Return the (x, y) coordinate for the center point of the cell that contains the specified text.  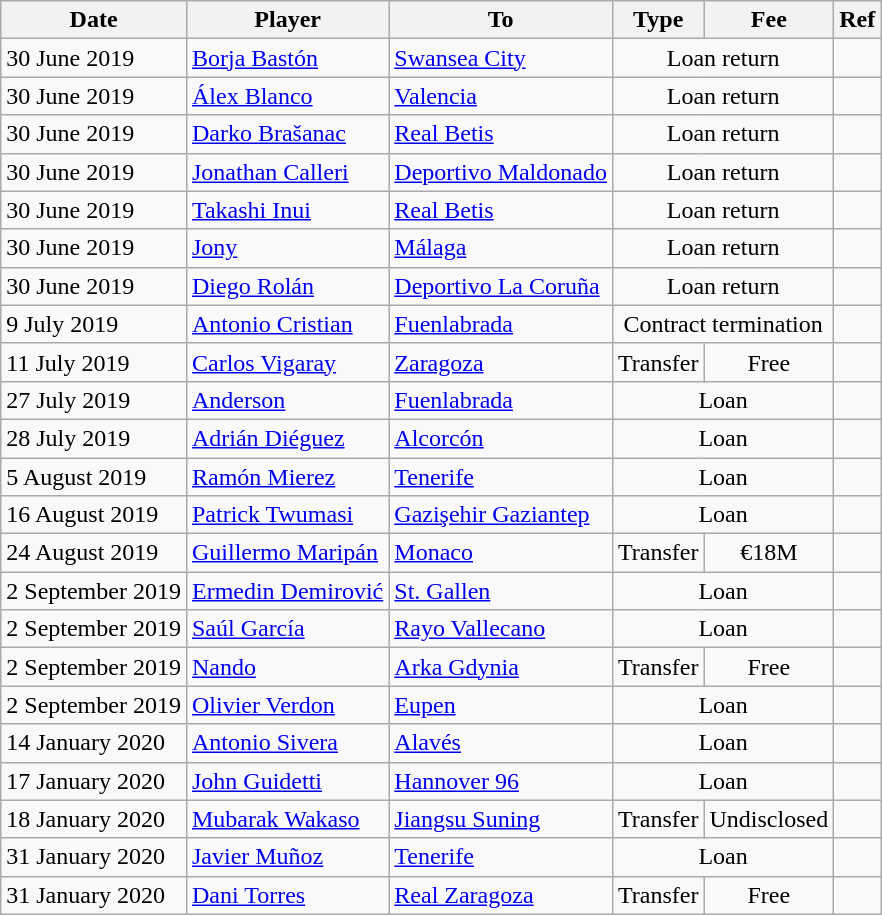
Mubarak Wakaso (287, 819)
Anderson (287, 400)
Adrián Diéguez (287, 438)
Ramón Mierez (287, 477)
Álex Blanco (287, 96)
18 January 2020 (94, 819)
Alavés (501, 743)
Carlos Vigaray (287, 362)
Jiangsu Suning (501, 819)
Ref (858, 20)
Hannover 96 (501, 781)
14 January 2020 (94, 743)
Deportivo La Coruña (501, 286)
28 July 2019 (94, 438)
Monaco (501, 553)
Zaragoza (501, 362)
Date (94, 20)
Ermedin Demirović (287, 591)
John Guidetti (287, 781)
Swansea City (501, 58)
Undisclosed (769, 819)
Arka Gdynia (501, 667)
Darko Brašanac (287, 134)
€18M (769, 553)
Player (287, 20)
5 August 2019 (94, 477)
Jonathan Calleri (287, 172)
Nando (287, 667)
Patrick Twumasi (287, 515)
Valencia (501, 96)
16 August 2019 (94, 515)
Antonio Sivera (287, 743)
St. Gallen (501, 591)
Takashi Inui (287, 210)
Deportivo Maldonado (501, 172)
Contract termination (722, 324)
Dani Torres (287, 895)
Antonio Cristian (287, 324)
Javier Muñoz (287, 857)
Olivier Verdon (287, 705)
Type (658, 20)
Real Zaragoza (501, 895)
Diego Rolán (287, 286)
Alcorcón (501, 438)
27 July 2019 (94, 400)
Guillermo Maripán (287, 553)
Eupen (501, 705)
17 January 2020 (94, 781)
Málaga (501, 248)
9 July 2019 (94, 324)
11 July 2019 (94, 362)
Jony (287, 248)
Rayo Vallecano (501, 629)
Fee (769, 20)
To (501, 20)
Saúl García (287, 629)
Borja Bastón (287, 58)
24 August 2019 (94, 553)
Gazişehir Gaziantep (501, 515)
